Search for the cell housing the specified text and yield its (x, y) center coordinate. 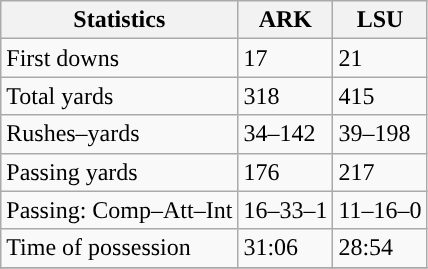
34–142 (286, 134)
28:54 (380, 248)
217 (380, 172)
31:06 (286, 248)
Statistics (120, 20)
21 (380, 58)
Rushes–yards (120, 134)
Passing: Comp–Att–Int (120, 210)
318 (286, 96)
First downs (120, 58)
176 (286, 172)
17 (286, 58)
16–33–1 (286, 210)
39–198 (380, 134)
Total yards (120, 96)
LSU (380, 20)
ARK (286, 20)
11–16–0 (380, 210)
Passing yards (120, 172)
415 (380, 96)
Time of possession (120, 248)
